Scan for the cell matching the given text and deliver its (X, Y) coordinate at center. 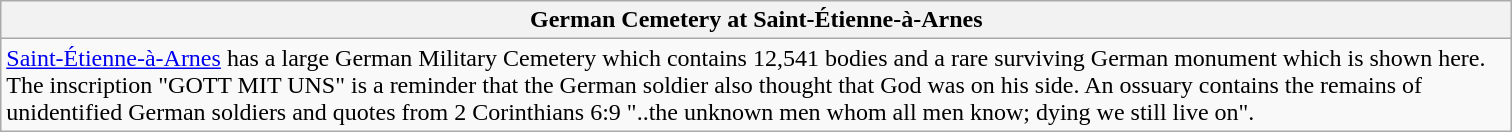
German Cemetery at Saint-Étienne-à-Arnes (756, 20)
